Pinpoint the cell where the given text exists, returning its (X, Y) midpoint coordinate. 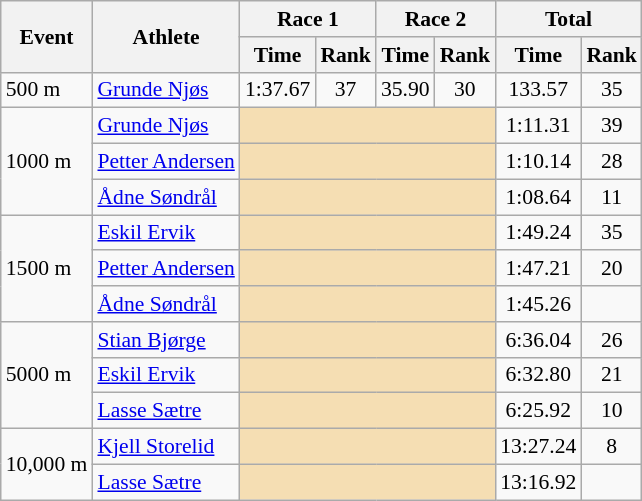
11 (612, 197)
21 (612, 375)
6:36.04 (538, 340)
1:10.14 (538, 162)
13:16.92 (538, 482)
8 (612, 447)
1:08.64 (538, 197)
133.57 (538, 90)
1500 m (47, 268)
Athlete (166, 36)
1:45.26 (538, 304)
Race 2 (436, 19)
1:49.24 (538, 233)
10 (612, 411)
20 (612, 269)
35.90 (406, 90)
Kjell Storelid (166, 447)
39 (612, 126)
Race 1 (308, 19)
28 (612, 162)
6:32.80 (538, 375)
500 m (47, 90)
26 (612, 340)
5000 m (47, 376)
13:27.24 (538, 447)
1:37.67 (278, 90)
1000 m (47, 162)
37 (346, 90)
Total (568, 19)
1:47.21 (538, 269)
30 (466, 90)
10,000 m (47, 464)
Event (47, 36)
6:25.92 (538, 411)
1:11.31 (538, 126)
Stian Bjørge (166, 340)
